Pinpoint the cell where the given text exists, returning its [X, Y] midpoint coordinate. 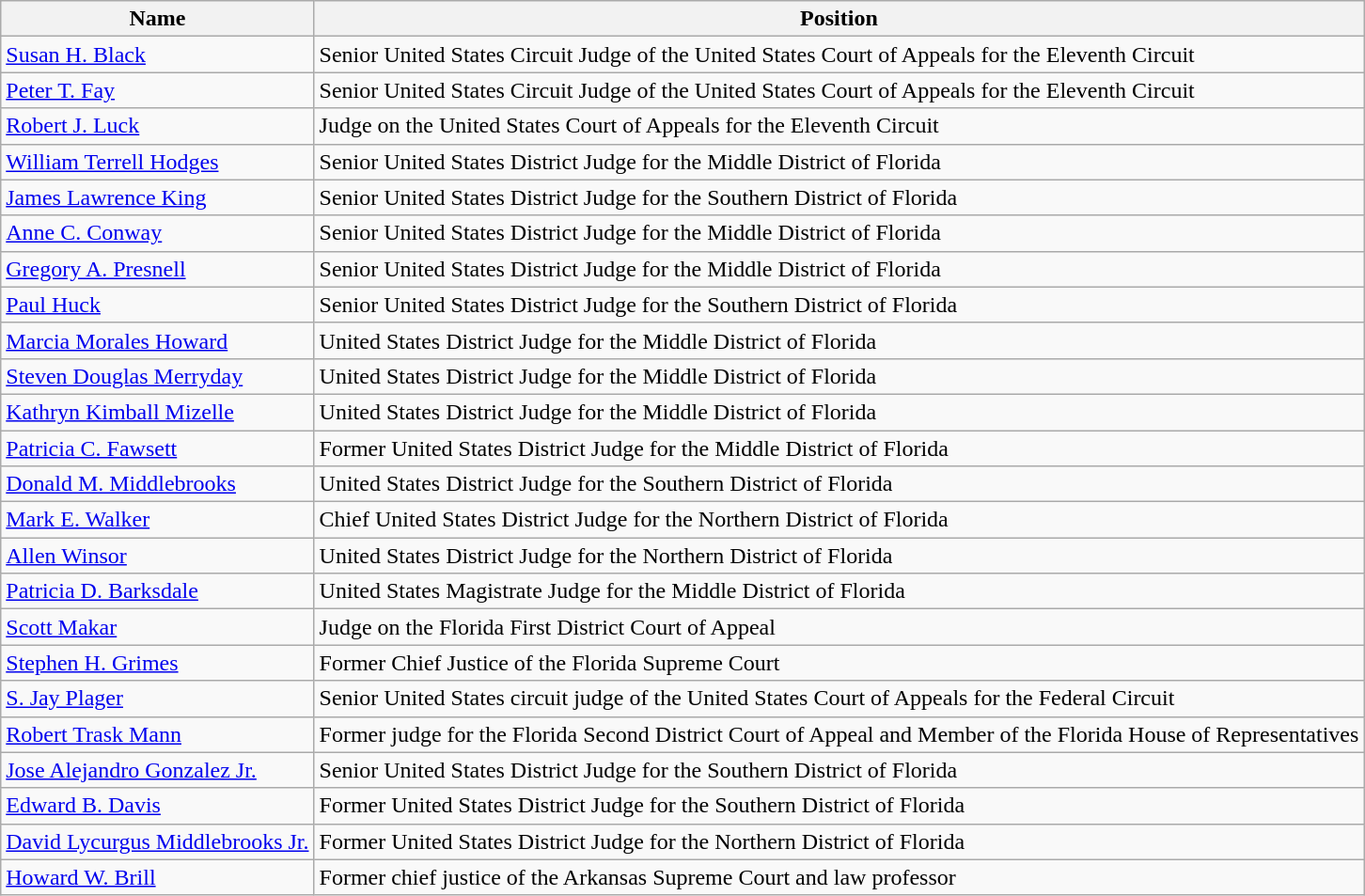
Paul Huck [158, 305]
Edward B. Davis [158, 806]
Robert J. Luck [158, 126]
Robert Trask Mann [158, 734]
Donald M. Middlebrooks [158, 484]
Gregory A. Presnell [158, 269]
Chief United States District Judge for the Northern District of Florida [839, 520]
Former United States District Judge for the Northern District of Florida [839, 841]
Steven Douglas Merryday [158, 376]
Former United States District Judge for the Southern District of Florida [839, 806]
Former Chief Justice of the Florida Supreme Court [839, 663]
David Lycurgus Middlebrooks Jr. [158, 841]
Jose Alejandro Gonzalez Jr. [158, 770]
Kathryn Kimball Mizelle [158, 412]
Name [158, 19]
Peter T. Fay [158, 90]
Scott Makar [158, 627]
Allen Winsor [158, 556]
James Lawrence King [158, 197]
Former United States District Judge for the Middle District of Florida [839, 448]
United States District Judge for the Southern District of Florida [839, 484]
Judge on the Florida First District Court of Appeal [839, 627]
United States Magistrate Judge for the Middle District of Florida [839, 591]
Anne C. Conway [158, 233]
Mark E. Walker [158, 520]
Stephen H. Grimes [158, 663]
S. Jay Plager [158, 699]
Marcia Morales Howard [158, 340]
Position [839, 19]
Susan H. Black [158, 55]
Patricia C. Fawsett [158, 448]
Judge on the United States Court of Appeals for the Eleventh Circuit [839, 126]
William Terrell Hodges [158, 162]
Howard W. Brill [158, 877]
Former chief justice of the Arkansas Supreme Court and law professor [839, 877]
United States District Judge for the Northern District of Florida [839, 556]
Senior United States circuit judge of the United States Court of Appeals for the Federal Circuit [839, 699]
Patricia D. Barksdale [158, 591]
Former judge for the Florida Second District Court of Appeal and Member of the Florida House of Representatives [839, 734]
